Identify which cell holds the provided text, then report its (x, y) central coordinate. 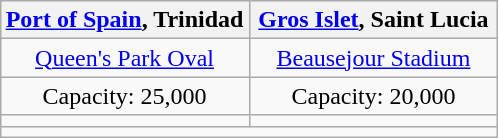
Queen's Park Oval (124, 58)
Gros Islet, Saint Lucia (374, 20)
Capacity: 25,000 (124, 96)
Beausejour Stadium (374, 58)
Port of Spain, Trinidad (124, 20)
Capacity: 20,000 (374, 96)
